Output the (X, Y) coordinate of the center of the cell containing the given text.  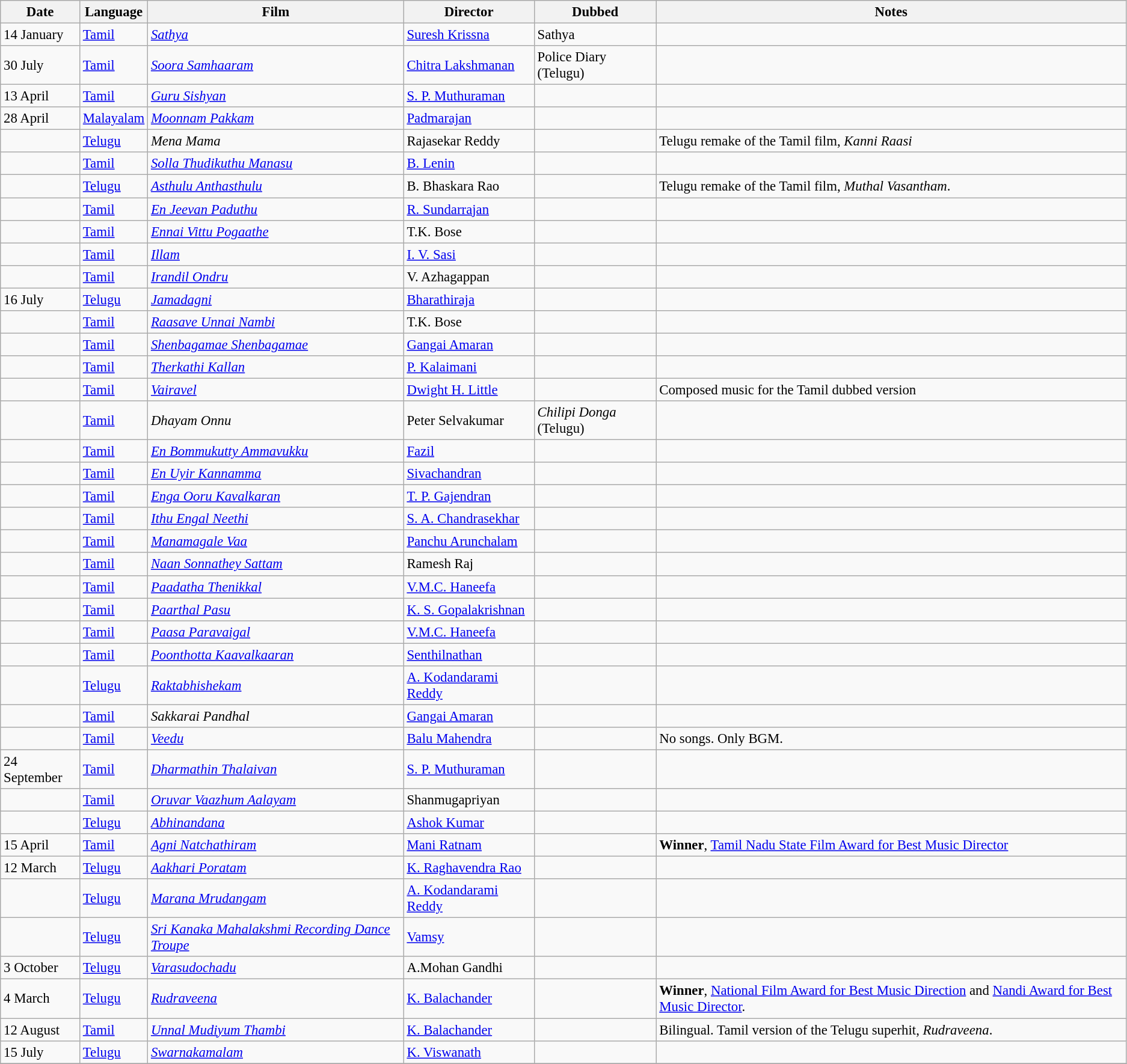
Padmarajan (469, 118)
Ashok Kumar (469, 823)
Director (469, 12)
Bharathiraja (469, 299)
Irandil Ondru (276, 277)
Ramesh Raj (469, 564)
3 October (40, 968)
Unnal Mudiyum Thambi (276, 1030)
4 March (40, 999)
Dwight H. Little (469, 390)
No songs. Only BGM. (891, 739)
15 April (40, 845)
Shanmugapriyan (469, 800)
Dubbed (595, 12)
Mena Mama (276, 141)
Peter Selvakumar (469, 421)
Dhayam Onnu (276, 421)
Rudraveena (276, 999)
Telugu remake of the Tamil film, Kanni Raasi (891, 141)
Notes (891, 12)
A.Mohan Gandhi (469, 968)
Senthilnathan (469, 655)
Moonnam Pakkam (276, 118)
Shenbagamae Shenbagamae (276, 344)
Ithu Engal Neethi (276, 519)
Film (276, 12)
Telugu remake of the Tamil film, Muthal Vasantham. (891, 186)
K. S. Gopalakrishnan (469, 610)
K. Viswanath (469, 1052)
Balu Mahendra (469, 739)
K. Raghavendra Rao (469, 868)
Varasudochadu (276, 968)
I. V. Sasi (469, 254)
V. Azhagappan (469, 277)
Sri Kanaka Mahalakshmi Recording Dance Troupe (276, 938)
Fazil (469, 451)
En Uyir Kannamma (276, 474)
Mani Ratnam (469, 845)
14 January (40, 35)
Vairavel (276, 390)
Police Diary (Telugu) (595, 65)
Aakhari Poratam (276, 868)
Manamagale Vaa (276, 542)
Language (113, 12)
Asthulu Anthasthulu (276, 186)
Suresh Krissna (469, 35)
Therkathi Kallan (276, 367)
Vamsy (469, 938)
16 July (40, 299)
Paasa Paravaigal (276, 632)
13 April (40, 96)
En Bommukutty Ammavukku (276, 451)
Paarthal Pasu (276, 610)
Poonthotta Kaavalkaaran (276, 655)
12 March (40, 868)
Veedu (276, 739)
30 July (40, 65)
Sivachandran (469, 474)
Oruvar Vaazhum Aalayam (276, 800)
Marana Mrudangam (276, 898)
Illam (276, 254)
Sakkarai Pandhal (276, 716)
Raasave Unnai Nambi (276, 322)
28 April (40, 118)
Abhinandana (276, 823)
Bilingual. Tamil version of the Telugu superhit, Rudraveena. (891, 1030)
R. Sundarrajan (469, 209)
En Jeevan Paduthu (276, 209)
Ennai Vittu Pogaathe (276, 231)
Malayalam (113, 118)
Solla Thudikuthu Manasu (276, 164)
Naan Sonnathey Sattam (276, 564)
Rajasekar Reddy (469, 141)
24 September (40, 769)
S. A. Chandrasekhar (469, 519)
Enga Ooru Kavalkaran (276, 497)
Chilipi Donga (Telugu) (595, 421)
P. Kalaimani (469, 367)
Guru Sishyan (276, 96)
Raktabhishekam (276, 685)
T. P. Gajendran (469, 497)
Winner, National Film Award for Best Music Direction and Nandi Award for Best Music Director. (891, 999)
15 July (40, 1052)
Date (40, 12)
Soora Samhaaram (276, 65)
Composed music for the Tamil dubbed version (891, 390)
B. Lenin (469, 164)
B. Bhaskara Rao (469, 186)
12 August (40, 1030)
Winner, Tamil Nadu State Film Award for Best Music Director (891, 845)
Agni Natchathiram (276, 845)
Swarnakamalam (276, 1052)
Jamadagni (276, 299)
Panchu Arunchalam (469, 542)
Dharmathin Thalaivan (276, 769)
Chitra Lakshmanan (469, 65)
Paadatha Thenikkal (276, 587)
